Find where the given text appears and provide that cell's center as (X, Y) coordinate. 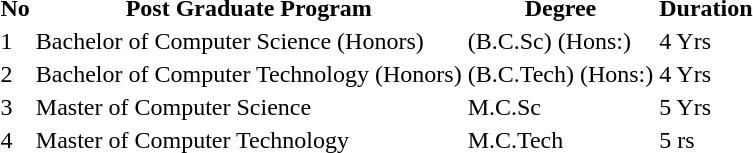
Bachelor of Computer Science (Honors) (248, 41)
(B.C.Tech) (Hons:) (560, 74)
M.C.Sc (560, 107)
(B.C.Sc) (Hons:) (560, 41)
Master of Computer Science (248, 107)
Bachelor of Computer Technology (Honors) (248, 74)
